Capture the cell that displays the provided text and extract its [X, Y] central coordinate. 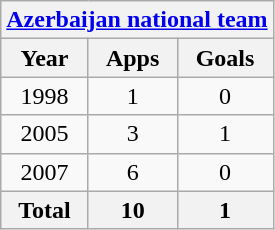
Total [45, 210]
3 [132, 134]
Year [45, 58]
1998 [45, 96]
Apps [132, 58]
Azerbaijan national team [137, 20]
10 [132, 210]
6 [132, 172]
2005 [45, 134]
2007 [45, 172]
Goals [225, 58]
